For the text-containing cell, return its midpoint in (X, Y) coordinate format. 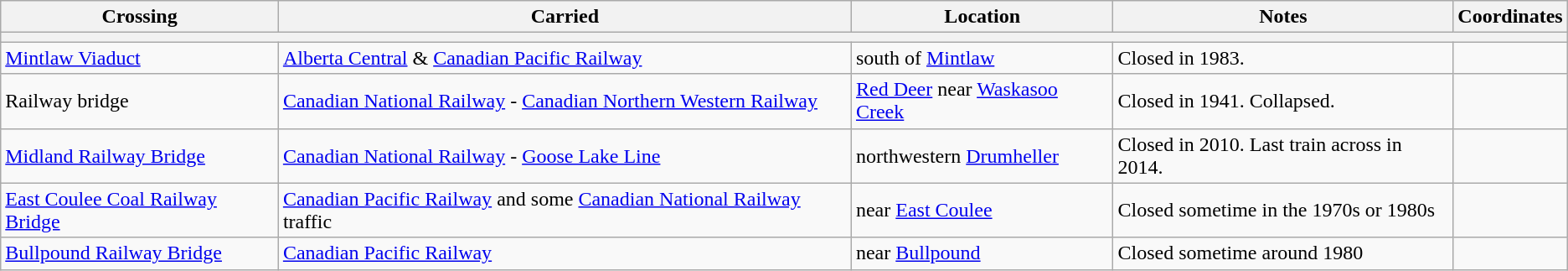
Red Deer near Waskasoo Creek (982, 101)
East Coulee Coal Railway Bridge (140, 210)
Mintlaw Viaduct (140, 58)
Railway bridge (140, 101)
Coordinates (1510, 17)
south of Mintlaw (982, 58)
Alberta Central & Canadian Pacific Railway (565, 58)
Canadian National Railway - Canadian Northern Western Railway (565, 101)
Bullpound Railway Bridge (140, 253)
Closed in 1941. Collapsed. (1283, 101)
Notes (1283, 17)
Crossing (140, 17)
Closed in 1983. (1283, 58)
Carried (565, 17)
northwestern Drumheller (982, 156)
near Bullpound (982, 253)
Closed sometime around 1980 (1283, 253)
Canadian Pacific Railway and some Canadian National Railway traffic (565, 210)
Midland Railway Bridge (140, 156)
Canadian Pacific Railway (565, 253)
Closed in 2010. Last train across in 2014. (1283, 156)
near East Coulee (982, 210)
Canadian National Railway - Goose Lake Line (565, 156)
Location (982, 17)
Closed sometime in the 1970s or 1980s (1283, 210)
